Detect which cell encompasses the target text, then output its [x, y] center coordinate. 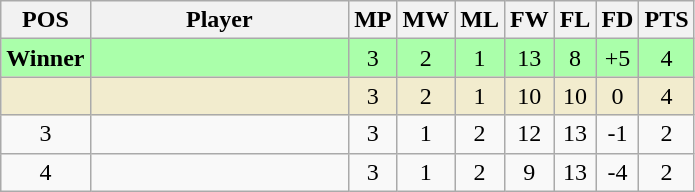
0 [618, 96]
MP [373, 20]
FD [618, 20]
MW [426, 20]
+5 [618, 58]
ML [480, 20]
POS [46, 20]
9 [529, 172]
8 [575, 58]
FW [529, 20]
Player [220, 20]
Winner [46, 58]
12 [529, 134]
FL [575, 20]
-1 [618, 134]
-4 [618, 172]
PTS [666, 20]
